Locate the cell with the specified text and output its (X, Y) center coordinate. 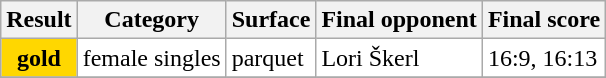
Surface (271, 20)
parquet (271, 58)
Final score (544, 20)
Lori Škerl (399, 58)
Final opponent (399, 20)
16:9, 16:13 (544, 58)
female singles (152, 58)
Result (39, 20)
Category (152, 20)
gold (39, 58)
